Extract the [X, Y] coordinate from the center of the cell holding the provided text.  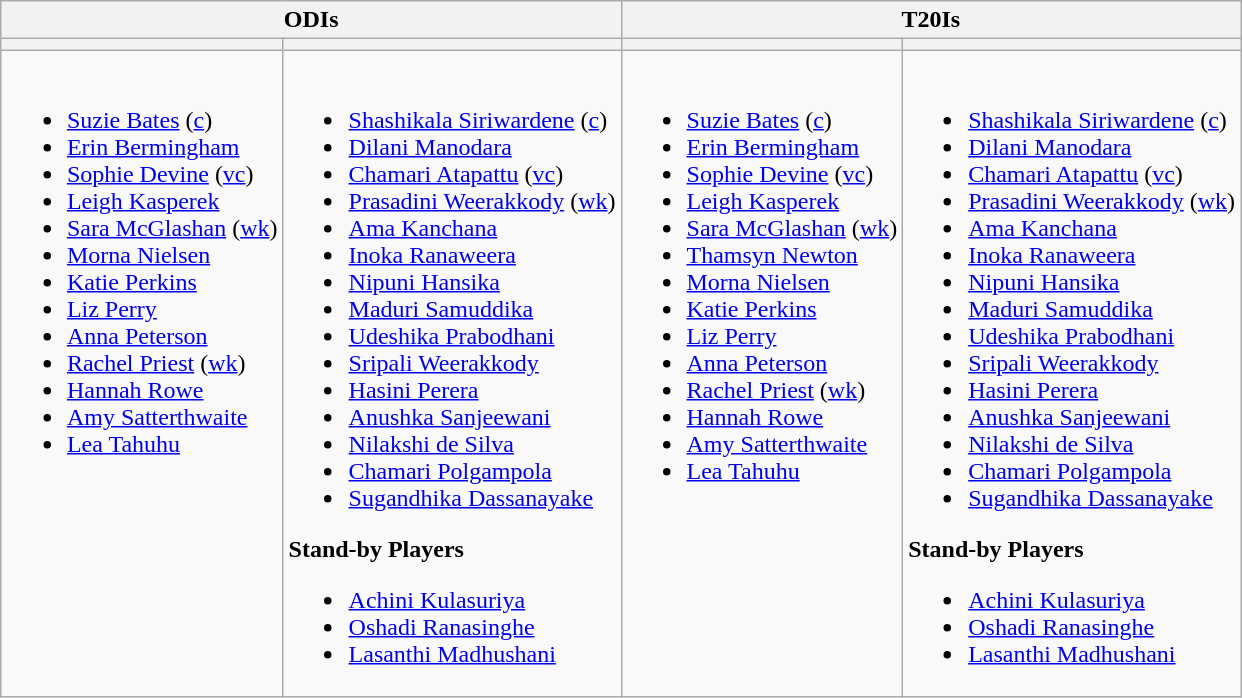
ODIs [311, 20]
T20Is [931, 20]
